Locate the cell with the specified text and output its [x, y] center coordinate. 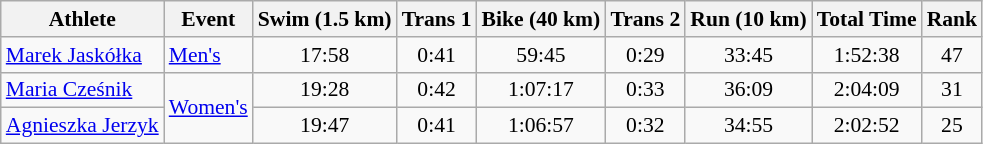
59:45 [542, 55]
1:06:57 [542, 126]
Marek Jaskółka [82, 55]
Trans 2 [645, 19]
Total Time [867, 19]
25 [952, 126]
19:47 [325, 126]
36:09 [748, 90]
17:58 [325, 55]
1:07:17 [542, 90]
Agnieszka Jerzyk [82, 126]
Women's [208, 108]
Rank [952, 19]
2:02:52 [867, 126]
34:55 [748, 126]
Athlete [82, 19]
Maria Cześnik [82, 90]
0:32 [645, 126]
Trans 1 [437, 19]
0:33 [645, 90]
33:45 [748, 55]
47 [952, 55]
31 [952, 90]
2:04:09 [867, 90]
Event [208, 19]
0:29 [645, 55]
1:52:38 [867, 55]
0:42 [437, 90]
Run (10 km) [748, 19]
Men's [208, 55]
19:28 [325, 90]
Bike (40 km) [542, 19]
Swim (1.5 km) [325, 19]
